Return the [x, y] coordinate for the center point of the cell that contains the specified text.  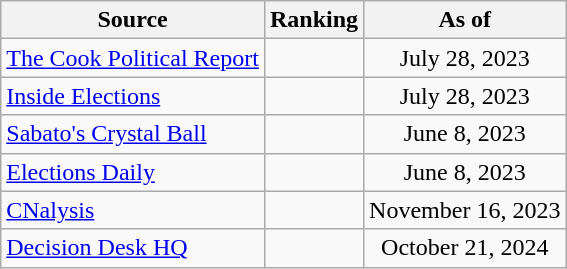
As of [465, 20]
Source [133, 20]
Decision Desk HQ [133, 248]
Inside Elections [133, 96]
November 16, 2023 [465, 210]
Sabato's Crystal Ball [133, 134]
The Cook Political Report [133, 58]
October 21, 2024 [465, 248]
CNalysis [133, 210]
Ranking [314, 20]
Elections Daily [133, 172]
